Determine the (x, y) coordinate at the center of the cell enclosing the given text.  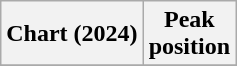
Peakposition (189, 34)
Chart (2024) (72, 34)
